For the text-containing cell, return its midpoint in [X, Y] coordinate format. 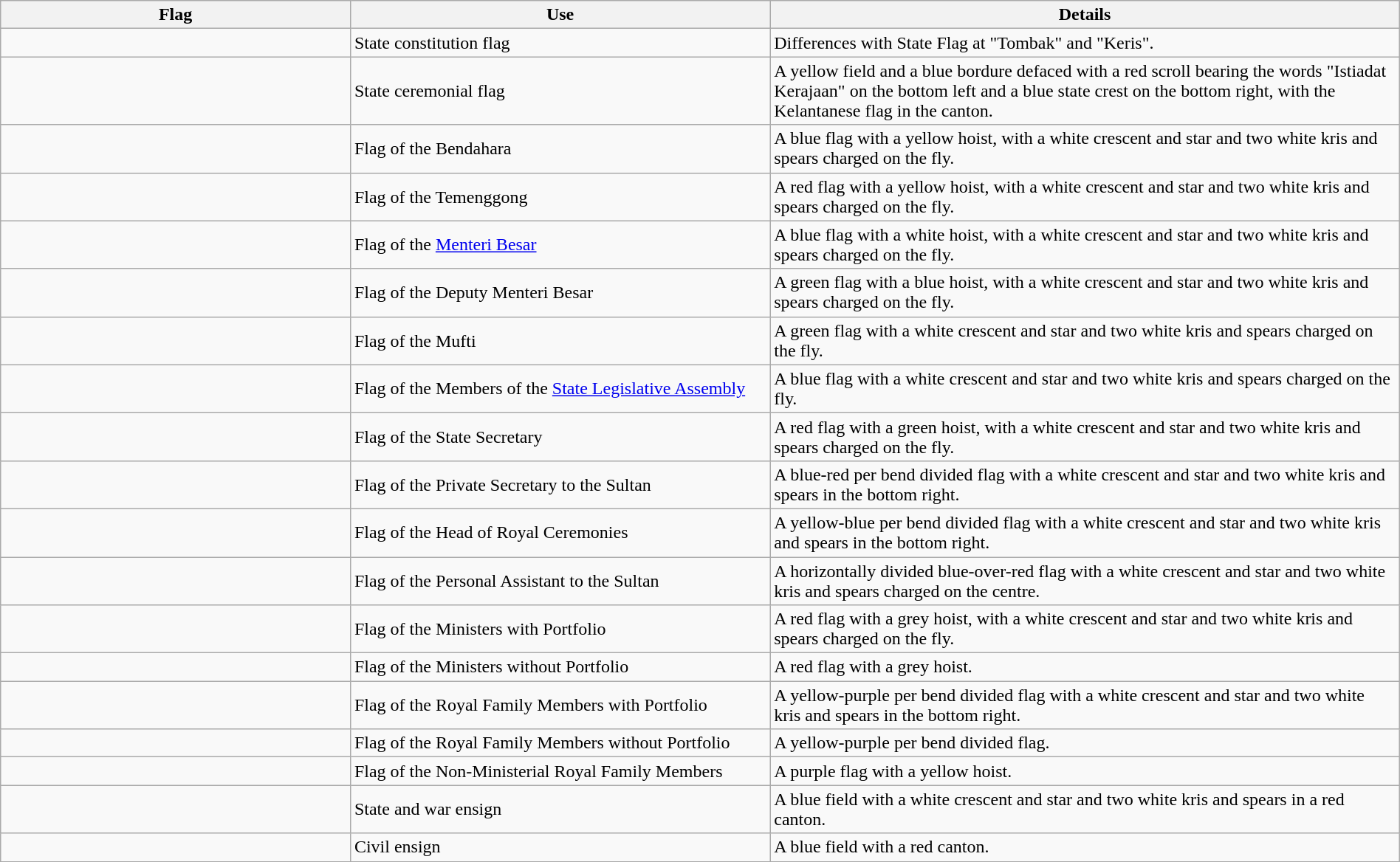
State and war ensign [560, 809]
Civil ensign [560, 847]
Flag of the Bendahara [560, 149]
Flag of the Royal Family Members without Portfolio [560, 743]
Flag of the Temenggong [560, 196]
A horizontally divided blue-over-red flag with a white crescent and star and two white kris and spears charged on the centre. [1085, 580]
Flag of the Members of the State Legislative Assembly [560, 388]
A blue flag with a white crescent and star and two white kris and spears charged on the fly. [1085, 388]
Flag of the Personal Assistant to the Sultan [560, 580]
Flag of the Private Secretary to the Sultan [560, 484]
Flag of the Royal Family Members with Portfolio [560, 706]
Use [560, 15]
Flag of the Ministers without Portfolio [560, 667]
Flag of the State Secretary [560, 437]
A blue flag with a white hoist, with a white crescent and star and two white kris and spears charged on the fly. [1085, 245]
Flag of the Mufti [560, 341]
A blue flag with a yellow hoist, with a white crescent and star and two white kris and spears charged on the fly. [1085, 149]
Differences with State Flag at "Tombak" and "Keris". [1085, 43]
Flag of the Menteri Besar [560, 245]
Details [1085, 15]
A red flag with a green hoist, with a white crescent and star and two white kris and spears charged on the fly. [1085, 437]
A yellow-purple per bend divided flag with a white crescent and star and two white kris and spears in the bottom right. [1085, 706]
A blue field with a red canton. [1085, 847]
Flag of the Ministers with Portfolio [560, 629]
A green flag with a white crescent and star and two white kris and spears charged on the fly. [1085, 341]
A blue-red per bend divided flag with a white crescent and star and two white kris and spears in the bottom right. [1085, 484]
Flag of the Non-Ministerial Royal Family Members [560, 771]
A red flag with a yellow hoist, with a white crescent and star and two white kris and spears charged on the fly. [1085, 196]
State ceremonial flag [560, 91]
A green flag with a blue hoist, with a white crescent and star and two white kris and spears charged on the fly. [1085, 292]
A yellow-blue per bend divided flag with a white crescent and star and two white kris and spears in the bottom right. [1085, 533]
A purple flag with a yellow hoist. [1085, 771]
A red flag with a grey hoist. [1085, 667]
Flag of the Head of Royal Ceremonies [560, 533]
A blue field with a white crescent and star and two white kris and spears in a red canton. [1085, 809]
State constitution flag [560, 43]
A red flag with a grey hoist, with a white crescent and star and two white kris and spears charged on the fly. [1085, 629]
Flag [176, 15]
Flag of the Deputy Menteri Besar [560, 292]
A yellow-purple per bend divided flag. [1085, 743]
